Find where the given text appears and provide that cell's center as (X, Y) coordinate. 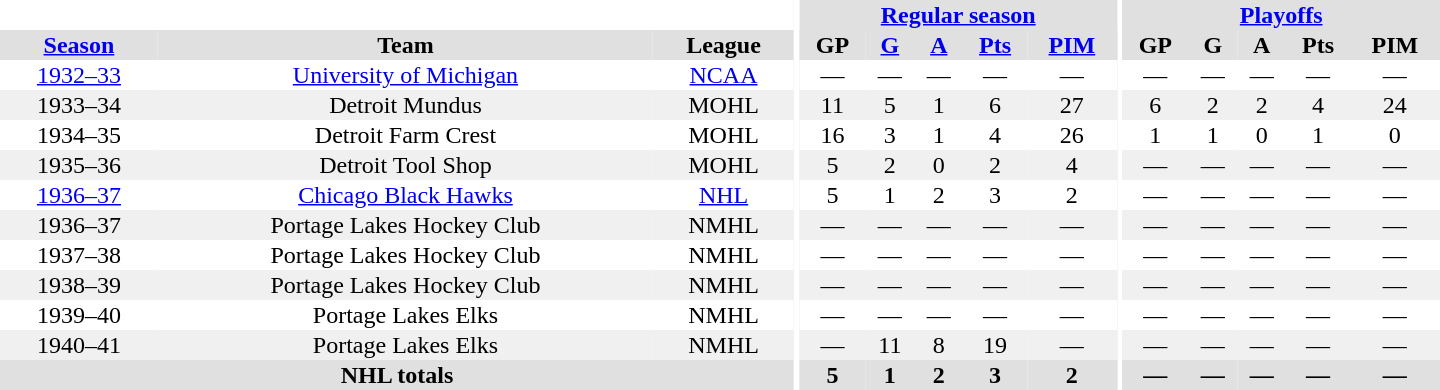
1934–35 (79, 135)
University of Michigan (406, 75)
Playoffs (1281, 15)
League (724, 45)
Regular season (958, 15)
16 (832, 135)
Team (406, 45)
NHL totals (397, 375)
1932–33 (79, 75)
1937–38 (79, 255)
19 (994, 345)
Detroit Mundus (406, 105)
NCAA (724, 75)
1938–39 (79, 285)
8 (938, 345)
Detroit Farm Crest (406, 135)
Chicago Black Hawks (406, 195)
NHL (724, 195)
26 (1072, 135)
1935–36 (79, 165)
24 (1395, 105)
Detroit Tool Shop (406, 165)
27 (1072, 105)
1940–41 (79, 345)
Season (79, 45)
1933–34 (79, 105)
1939–40 (79, 315)
